Return the (X, Y) coordinate for the center point of the cell that contains the specified text.  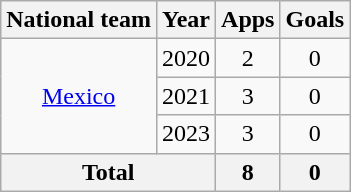
2020 (186, 58)
Mexico (79, 96)
Goals (315, 20)
Apps (248, 20)
Total (108, 172)
Year (186, 20)
National team (79, 20)
2023 (186, 134)
2021 (186, 96)
2 (248, 58)
8 (248, 172)
